Extract the (x, y) coordinate from the center of the cell holding the provided text.  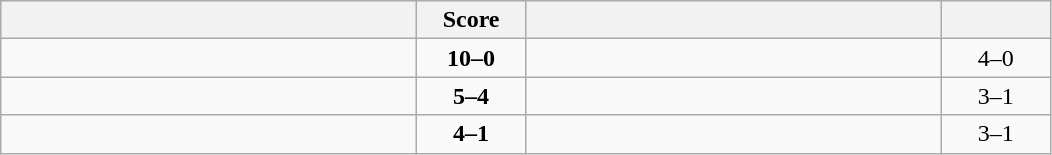
4–0 (996, 58)
4–1 (472, 134)
5–4 (472, 96)
Score (472, 20)
10–0 (472, 58)
